Output the (X, Y) coordinate of the center of the cell containing the given text.  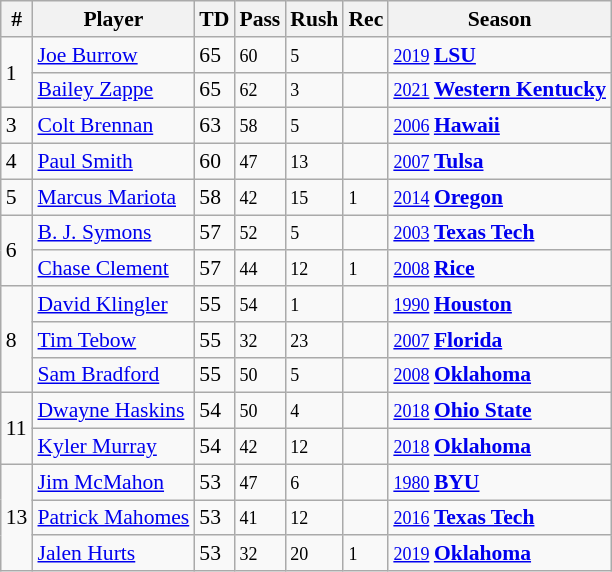
41 (260, 518)
15 (314, 197)
2008 Rice (500, 269)
23 (314, 340)
2003 Texas Tech (500, 233)
B. J. Symons (113, 233)
Dwayne Haskins (113, 411)
Season (500, 19)
Marcus Mariota (113, 197)
11 (17, 428)
# (17, 19)
Player (113, 19)
Patrick Mahomes (113, 518)
Rush (314, 19)
Sam Bradford (113, 375)
2018 Oklahoma (500, 447)
2007 Florida (500, 340)
2021 Western Kentucky (500, 90)
20 (314, 554)
1980 BYU (500, 482)
2018 Ohio State (500, 411)
2007 Tulsa (500, 162)
2008 Oklahoma (500, 375)
TD (214, 19)
Tim Tebow (113, 340)
2014 Oregon (500, 197)
2019 LSU (500, 55)
Rec (366, 19)
1990 Houston (500, 304)
62 (260, 90)
Kyler Murray (113, 447)
2016 Texas Tech (500, 518)
Colt Brennan (113, 126)
Pass (260, 19)
David Klingler (113, 304)
8 (17, 340)
63 (214, 126)
52 (260, 233)
Joe Burrow (113, 55)
Paul Smith (113, 162)
Jim McMahon (113, 482)
2006 Hawaii (500, 126)
Bailey Zappe (113, 90)
2019 Oklahoma (500, 554)
Chase Clement (113, 269)
44 (260, 269)
Jalen Hurts (113, 554)
